Return [x, y] of the center of cell containing provided text 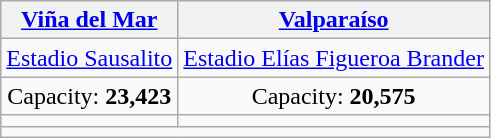
Viña del Mar [90, 20]
Valparaíso [334, 20]
Estadio Elías Figueroa Brander [334, 58]
Capacity: 23,423 [90, 96]
Estadio Sausalito [90, 58]
Capacity: 20,575 [334, 96]
